For the text-containing cell, return its midpoint in [X, Y] coordinate format. 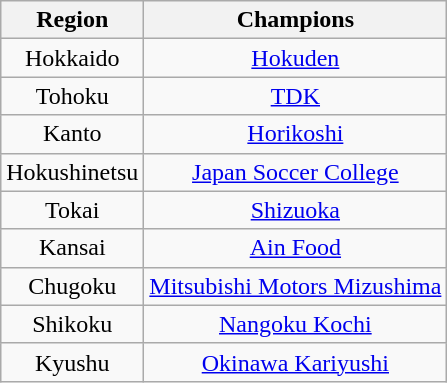
Kyushu [72, 362]
Kanto [72, 134]
Shikoku [72, 324]
Hokkaido [72, 58]
Horikoshi [296, 134]
Region [72, 20]
Japan Soccer College [296, 172]
Mitsubishi Motors Mizushima [296, 286]
Ain Food [296, 248]
Nangoku Kochi [296, 324]
TDK [296, 96]
Tokai [72, 210]
Hokuden [296, 58]
Tohoku [72, 96]
Shizuoka [296, 210]
Hokushinetsu [72, 172]
Okinawa Kariyushi [296, 362]
Champions [296, 20]
Kansai [72, 248]
Chugoku [72, 286]
